Scan for the cell matching the given text and deliver its (x, y) coordinate at center. 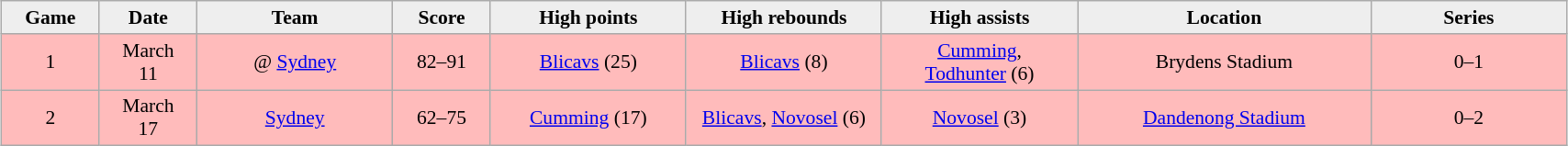
0–1 (1469, 62)
March 11 (149, 62)
82–91 (442, 62)
Dandenong Stadium (1225, 118)
Sydney (296, 118)
Score (442, 17)
Cumming (17) (588, 118)
1 (51, 62)
0–2 (1469, 118)
Series (1469, 17)
Location (1225, 17)
@ Sydney (296, 62)
High rebounds (784, 17)
High points (588, 17)
62–75 (442, 118)
Game (51, 17)
Cumming, Todhunter (6) (979, 62)
Date (149, 17)
March 17 (149, 118)
Blicavs (8) (784, 62)
Blicavs (25) (588, 62)
Blicavs, Novosel (6) (784, 118)
Brydens Stadium (1225, 62)
2 (51, 118)
High assists (979, 17)
Team (296, 17)
Novosel (3) (979, 118)
